Identify which cell holds the provided text, then report its (X, Y) central coordinate. 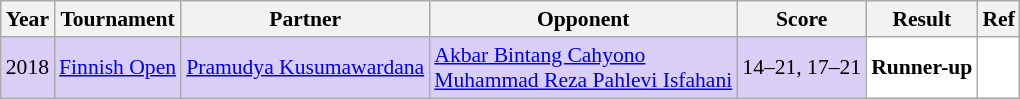
Partner (305, 19)
Finnish Open (118, 68)
Opponent (583, 19)
Runner-up (922, 68)
Ref (998, 19)
Score (802, 19)
Akbar Bintang Cahyono Muhammad Reza Pahlevi Isfahani (583, 68)
14–21, 17–21 (802, 68)
Tournament (118, 19)
Result (922, 19)
Pramudya Kusumawardana (305, 68)
Year (28, 19)
2018 (28, 68)
